Return (x, y) of the center of cell containing provided text 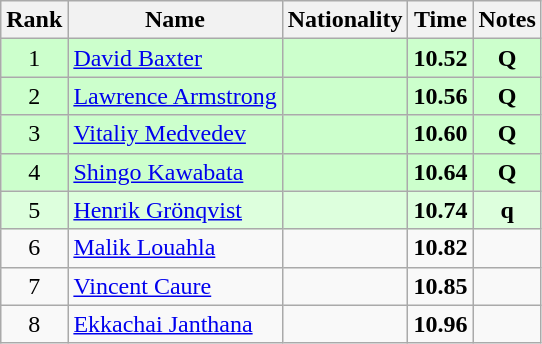
1 (34, 58)
5 (34, 210)
David Baxter (175, 58)
3 (34, 134)
Henrik Grönqvist (175, 210)
10.82 (440, 248)
Vincent Caure (175, 286)
10.96 (440, 324)
Rank (34, 20)
Lawrence Armstrong (175, 96)
10.64 (440, 172)
4 (34, 172)
Notes (507, 20)
8 (34, 324)
2 (34, 96)
Name (175, 20)
10.60 (440, 134)
Shingo Kawabata (175, 172)
Ekkachai Janthana (175, 324)
10.56 (440, 96)
10.52 (440, 58)
Malik Louahla (175, 248)
Vitaliy Medvedev (175, 134)
7 (34, 286)
6 (34, 248)
10.74 (440, 210)
Nationality (345, 20)
Time (440, 20)
10.85 (440, 286)
q (507, 210)
